Determine the (x, y) coordinate at the center of the cell enclosing the given text.  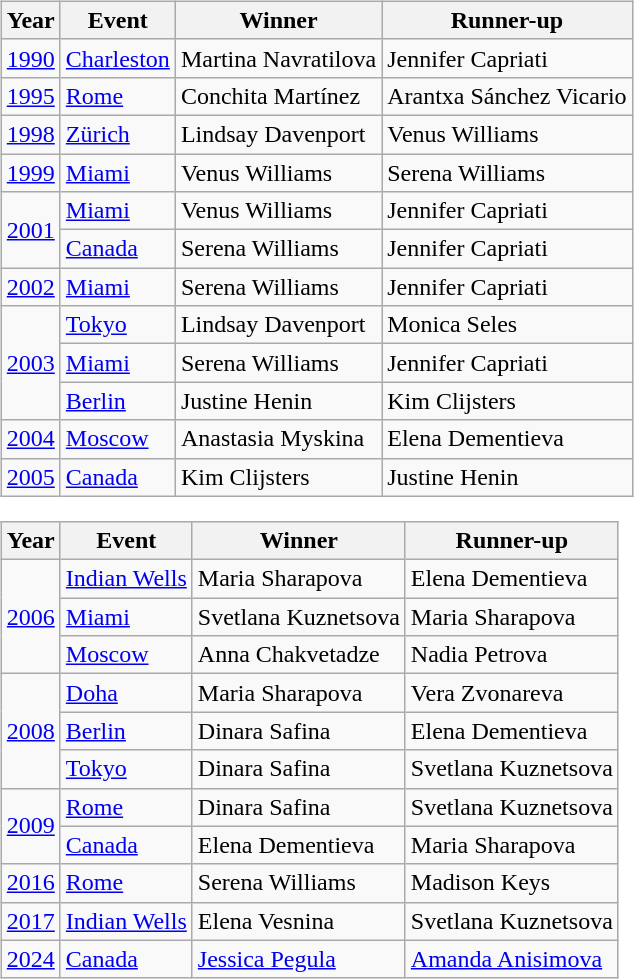
1995 (30, 96)
2024 (30, 959)
Amanda Anisimova (512, 959)
Vera Zvonareva (512, 693)
2008 (30, 731)
1998 (30, 134)
Arantxa Sánchez Vicario (507, 96)
2003 (30, 363)
Jessica Pegula (298, 959)
2004 (30, 439)
2017 (30, 921)
2009 (30, 826)
Madison Keys (512, 883)
2006 (30, 617)
Nadia Petrova (512, 655)
Monica Seles (507, 325)
Anastasia Myskina (278, 439)
Conchita Martínez (278, 96)
2016 (30, 883)
Anna Chakvetadze (298, 655)
1990 (30, 58)
Zürich (118, 134)
1999 (30, 173)
Charleston (118, 58)
2001 (30, 230)
Doha (126, 693)
Elena Vesnina (298, 921)
2002 (30, 287)
Martina Navratilova (278, 58)
2005 (30, 477)
